From the cell containing the given text, extract its center point as (x, y) coordinate. 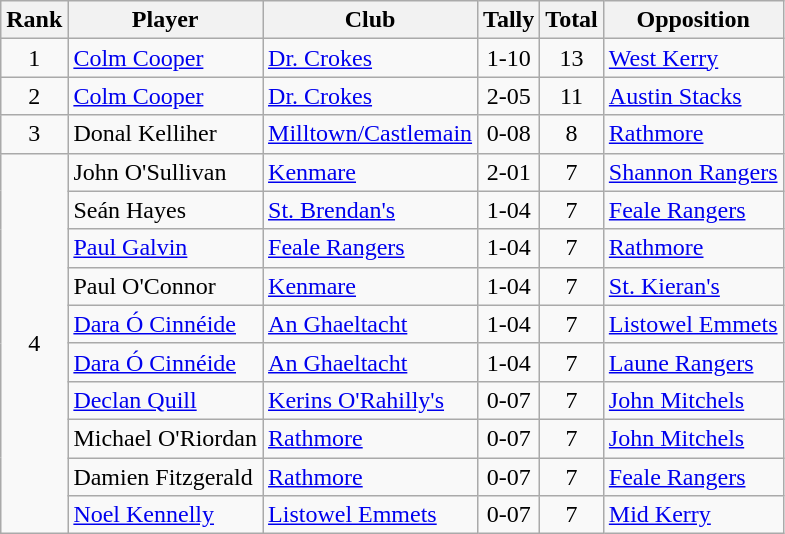
13 (572, 58)
0-08 (509, 134)
11 (572, 96)
4 (34, 344)
3 (34, 134)
Noel Kennelly (166, 515)
Milltown/Castlemain (370, 134)
Seán Hayes (166, 210)
Damien Fitzgerald (166, 477)
Mid Kerry (693, 515)
Austin Stacks (693, 96)
1-10 (509, 58)
Paul O'Connor (166, 286)
Rank (34, 20)
Player (166, 20)
2 (34, 96)
Shannon Rangers (693, 172)
8 (572, 134)
Paul Galvin (166, 248)
Declan Quill (166, 400)
St. Brendan's (370, 210)
Total (572, 20)
Club (370, 20)
Michael O'Riordan (166, 438)
Opposition (693, 20)
2-01 (509, 172)
Tally (509, 20)
Laune Rangers (693, 362)
2-05 (509, 96)
Kerins O'Rahilly's (370, 400)
1 (34, 58)
Donal Kelliher (166, 134)
John O'Sullivan (166, 172)
St. Kieran's (693, 286)
West Kerry (693, 58)
